Capture the cell that displays the provided text and extract its (X, Y) central coordinate. 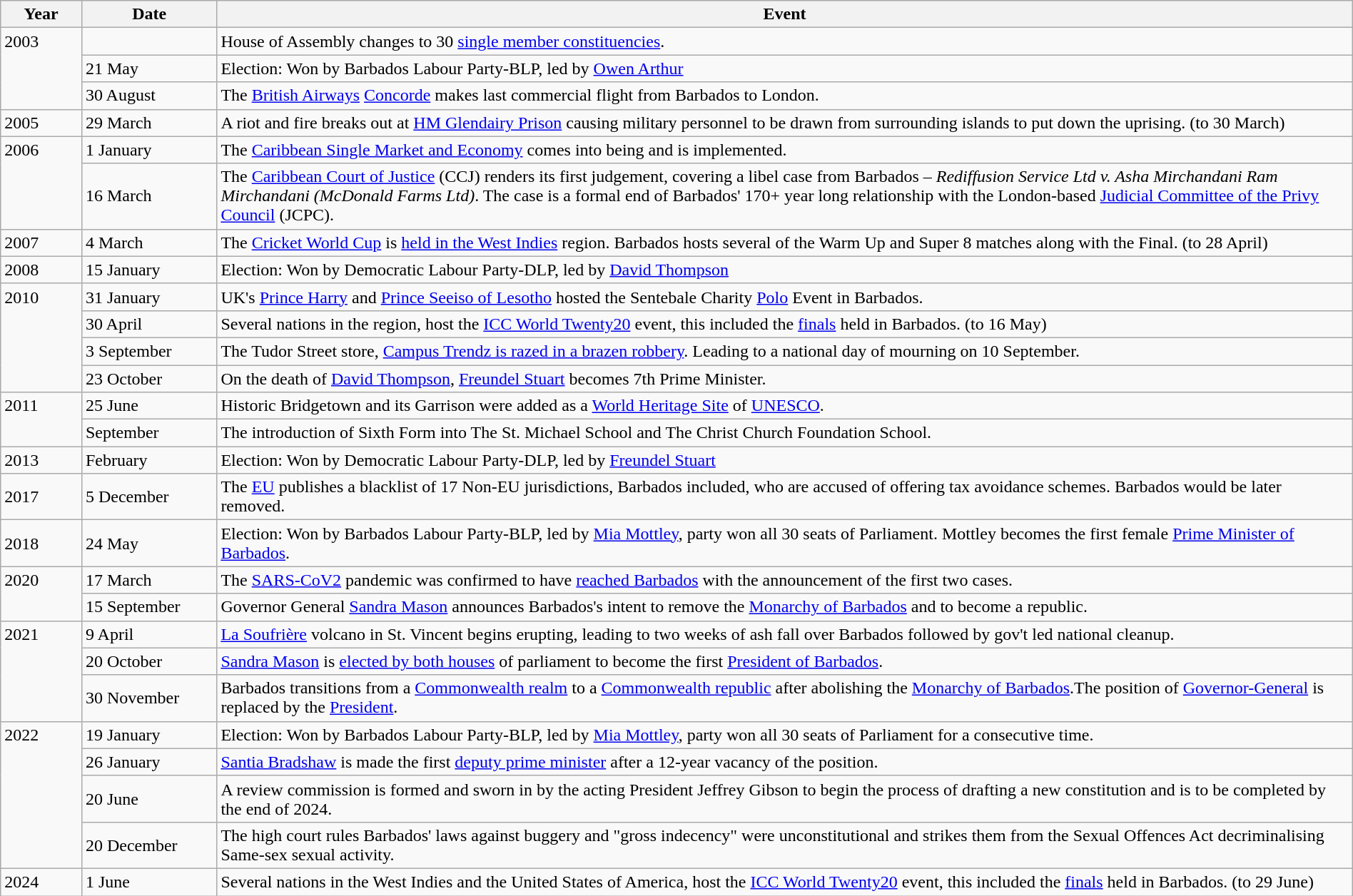
On the death of David Thompson, Freundel Stuart becomes 7th Prime Minister. (785, 379)
4 March (148, 243)
Date (148, 14)
2024 (41, 882)
2013 (41, 460)
2010 (41, 337)
La Soufrière volcano in St. Vincent begins erupting, leading to two weeks of ash fall over Barbados followed by gov't led national cleanup. (785, 634)
21 May (148, 68)
16 March (148, 196)
February (148, 460)
House of Assembly changes to 30 single member constituencies. (785, 41)
2020 (41, 594)
The Caribbean Single Market and Economy comes into being and is implemented. (785, 150)
15 January (148, 270)
20 June (148, 799)
9 April (148, 634)
2022 (41, 795)
Election: Won by Democratic Labour Party-DLP, led by David Thompson (785, 270)
3 September (148, 351)
Sandra Mason is elected by both houses of parliament to become the first President of Barbados. (785, 661)
2017 (41, 497)
30 April (148, 324)
26 January (148, 762)
2008 (41, 270)
Santia Bradshaw is made the first deputy prime minister after a 12-year vacancy of the position. (785, 762)
Election: Won by Barbados Labour Party-BLP, led by Owen Arthur (785, 68)
2011 (41, 419)
17 March (148, 580)
31 January (148, 297)
Governor General Sandra Mason announces Barbados's intent to remove the Monarchy of Barbados and to become a republic. (785, 607)
30 November (148, 698)
2018 (41, 544)
The SARS-CoV2 pandemic was confirmed to have reached Barbados with the announcement of the first two cases. (785, 580)
29 March (148, 123)
2021 (41, 671)
The British Airways Concorde makes last commercial flight from Barbados to London. (785, 96)
25 June (148, 406)
23 October (148, 379)
1 January (148, 150)
2007 (41, 243)
Election: Won by Democratic Labour Party-DLP, led by Freundel Stuart (785, 460)
24 May (148, 544)
September (148, 433)
2005 (41, 123)
Election: Won by Barbados Labour Party-BLP, led by Mia Mottley, party won all 30 seats of Parliament for a consecutive time. (785, 735)
Event (785, 14)
2003 (41, 68)
20 October (148, 661)
19 January (148, 735)
1 June (148, 882)
5 December (148, 497)
20 December (148, 845)
The introduction of Sixth Form into The St. Michael School and The Christ Church Foundation School. (785, 433)
2006 (41, 183)
Several nations in the region, host the ICC World Twenty20 event, this included the finals held in Barbados. (to 16 May) (785, 324)
Historic Bridgetown and its Garrison were added as a World Heritage Site of UNESCO. (785, 406)
15 September (148, 607)
UK's Prince Harry and Prince Seeiso of Lesotho hosted the Sentebale Charity Polo Event in Barbados. (785, 297)
30 August (148, 96)
The Tudor Street store, Campus Trendz is razed in a brazen robbery. Leading to a national day of mourning on 10 September. (785, 351)
Year (41, 14)
